Extract the [X, Y] coordinate from the center of the cell holding the provided text.  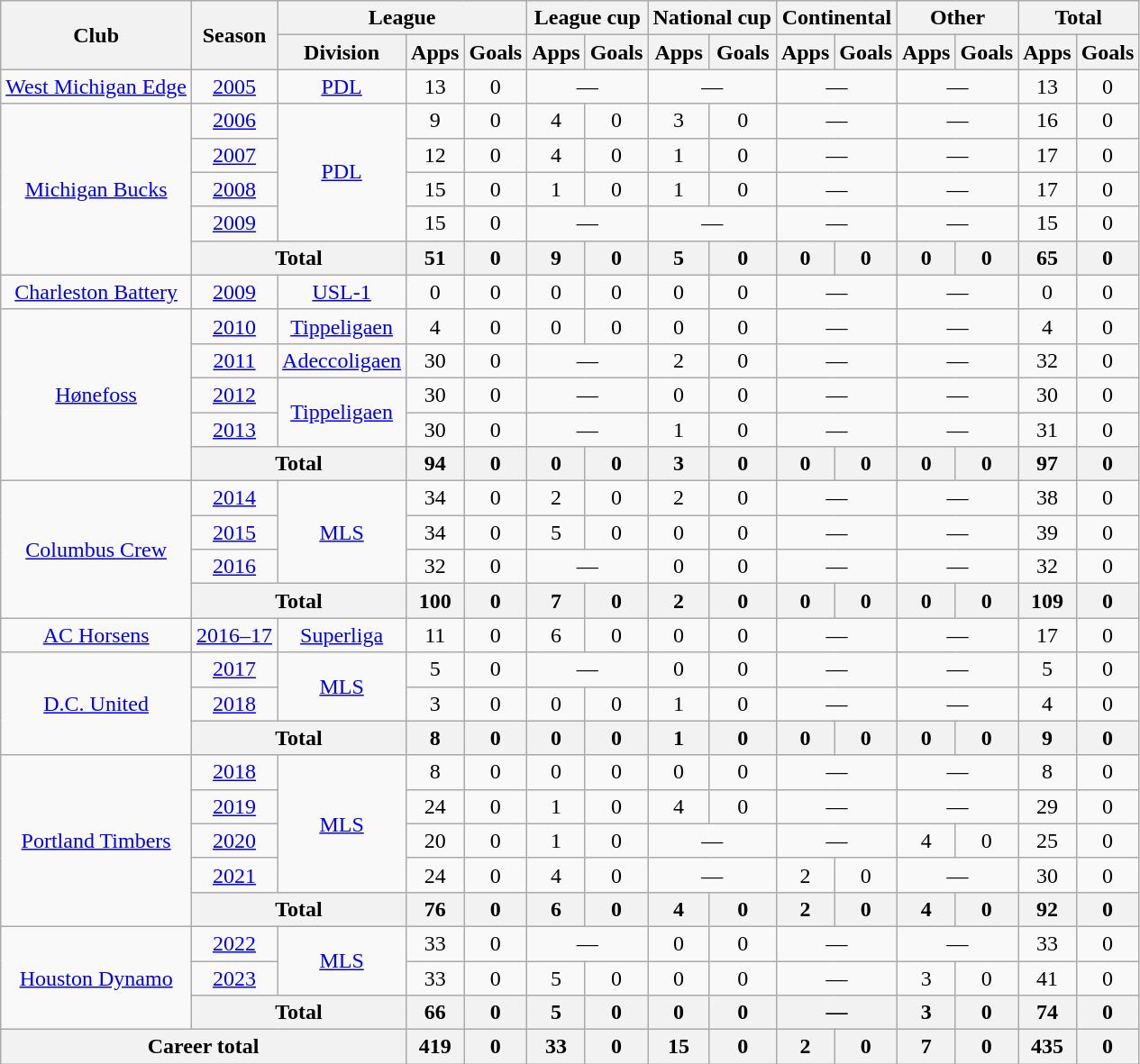
2011 [234, 360]
74 [1047, 1013]
Adeccoligaen [342, 360]
2017 [234, 669]
2021 [234, 875]
16 [1047, 121]
2019 [234, 806]
2012 [234, 395]
2014 [234, 498]
435 [1047, 1047]
Superliga [342, 635]
66 [435, 1013]
League [402, 18]
2013 [234, 430]
Hønefoss [96, 395]
Michigan Bucks [96, 189]
2020 [234, 841]
94 [435, 464]
2015 [234, 532]
39 [1047, 532]
100 [435, 601]
2005 [234, 86]
109 [1047, 601]
West Michigan Edge [96, 86]
76 [435, 909]
Club [96, 35]
97 [1047, 464]
12 [435, 155]
38 [1047, 498]
2010 [234, 326]
AC Horsens [96, 635]
2006 [234, 121]
41 [1047, 978]
31 [1047, 430]
Portland Timbers [96, 841]
2022 [234, 943]
419 [435, 1047]
2007 [234, 155]
Houston Dynamo [96, 978]
League cup [588, 18]
Division [342, 52]
65 [1047, 258]
National cup [712, 18]
USL-1 [342, 292]
92 [1047, 909]
11 [435, 635]
29 [1047, 806]
Charleston Battery [96, 292]
Season [234, 35]
2008 [234, 189]
D.C. United [96, 704]
51 [435, 258]
Career total [204, 1047]
2023 [234, 978]
Columbus Crew [96, 550]
2016–17 [234, 635]
2016 [234, 567]
Other [958, 18]
Continental [836, 18]
20 [435, 841]
25 [1047, 841]
